For the text-containing cell, return its midpoint in (X, Y) coordinate format. 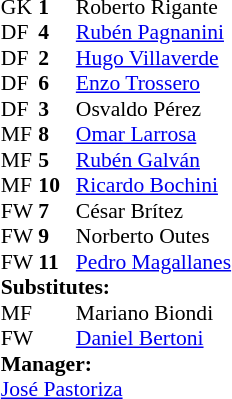
6 (57, 83)
2 (57, 58)
Osvaldo Pérez (154, 109)
Omar Larrosa (154, 135)
11 (57, 262)
Hugo Villaverde (154, 58)
Pedro Magallanes (154, 262)
8 (57, 135)
4 (57, 33)
Rubén Galván (154, 160)
7 (57, 211)
9 (57, 237)
Rubén Pagnanini (154, 33)
Manager: (116, 364)
Mariano Biondi (154, 313)
10 (57, 185)
César Brítez (154, 211)
Enzo Trossero (154, 83)
3 (57, 109)
5 (57, 160)
Norberto Outes (154, 237)
Substitutes: (116, 287)
Daniel Bertoni (154, 339)
Ricardo Bochini (154, 185)
